For the text-containing cell, return its midpoint in [X, Y] coordinate format. 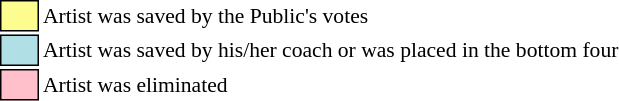
Artist was eliminated [330, 85]
Artist was saved by the Public's votes [330, 16]
Artist was saved by his/her coach or was placed in the bottom four [330, 50]
